Output the [x, y] coordinate of the center of the cell containing the given text.  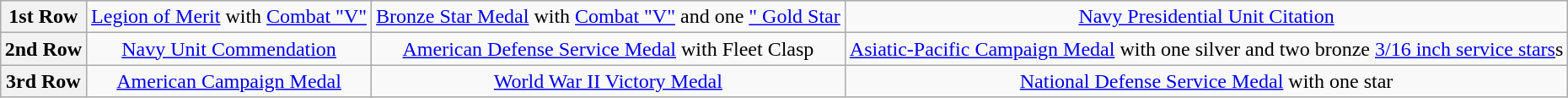
Bronze Star Medal with Combat "V" and one " Gold Star [609, 17]
Legion of Merit with Combat "V" [229, 17]
3rd Row [43, 81]
1st Row [43, 17]
American Defense Service Medal with Fleet Clasp [609, 49]
World War II Victory Medal [609, 81]
American Campaign Medal [229, 81]
Navy Presidential Unit Citation [1206, 17]
2nd Row [43, 49]
National Defense Service Medal with one star [1206, 81]
Navy Unit Commendation [229, 49]
Asiatic-Pacific Campaign Medal with one silver and two bronze 3/16 inch service starss [1206, 49]
